Search for the cell housing the specified text and yield its (x, y) center coordinate. 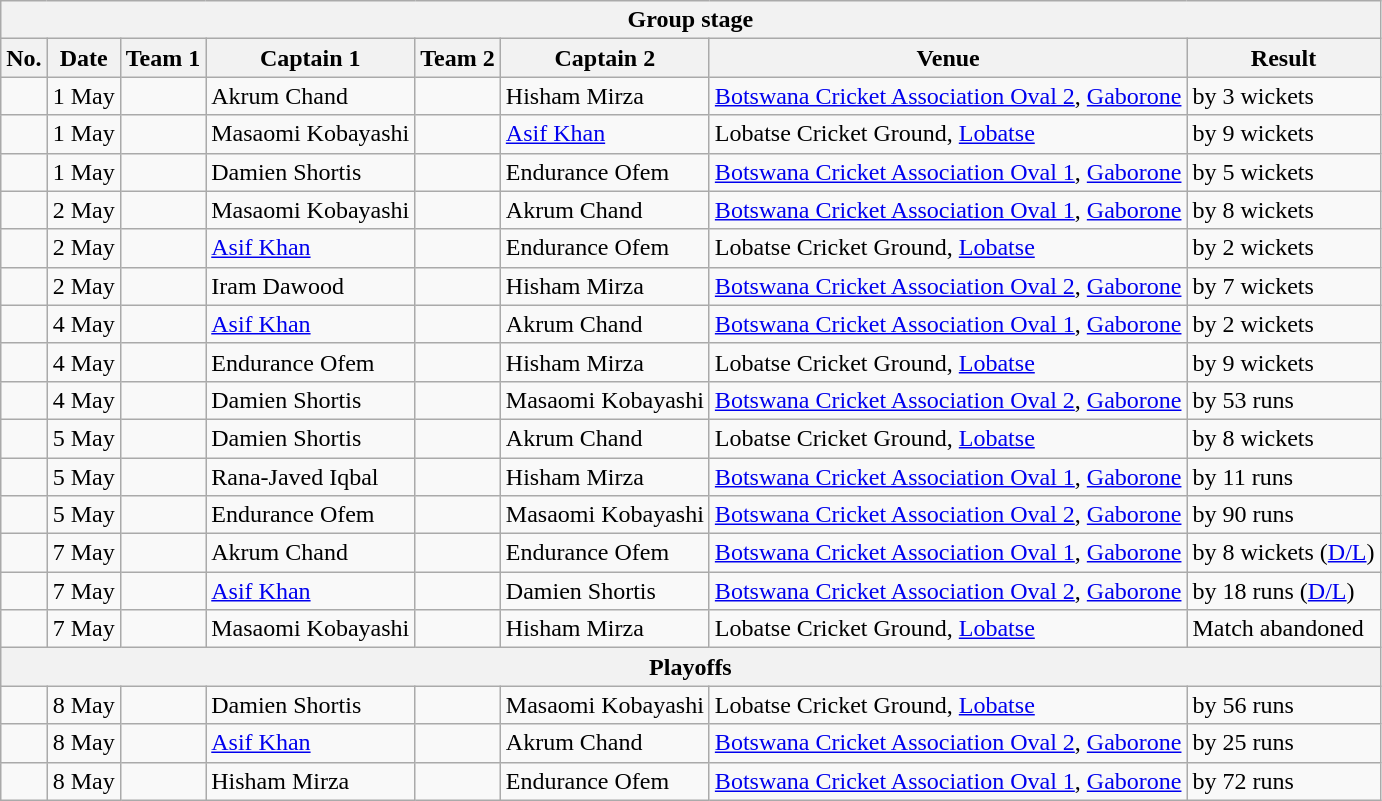
by 25 runs (1284, 743)
Iram Dawood (310, 286)
by 11 runs (1284, 477)
by 3 wickets (1284, 96)
Date (84, 58)
by 7 wickets (1284, 286)
Group stage (690, 20)
Result (1284, 58)
by 56 runs (1284, 705)
Captain 1 (310, 58)
No. (24, 58)
by 72 runs (1284, 781)
by 53 runs (1284, 400)
Captain 2 (604, 58)
by 8 wickets (D/L) (1284, 553)
Team 1 (163, 58)
Rana-Javed Iqbal (310, 477)
Team 2 (458, 58)
by 5 wickets (1284, 172)
by 18 runs (D/L) (1284, 591)
Venue (948, 58)
Match abandoned (1284, 629)
by 90 runs (1284, 515)
Playoffs (690, 667)
